Output the (X, Y) coordinate of the center of the cell containing the given text.  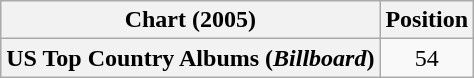
Chart (2005) (190, 20)
US Top Country Albums (Billboard) (190, 58)
Position (427, 20)
54 (427, 58)
